For the text-containing cell, return its midpoint in (x, y) coordinate format. 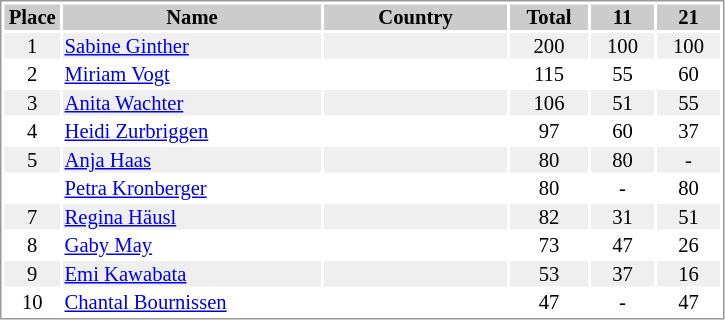
31 (622, 217)
21 (688, 17)
Anita Wachter (192, 103)
1 (32, 46)
97 (549, 131)
Sabine Ginther (192, 46)
3 (32, 103)
7 (32, 217)
Country (416, 17)
Regina Häusl (192, 217)
Total (549, 17)
106 (549, 103)
115 (549, 75)
11 (622, 17)
4 (32, 131)
Emi Kawabata (192, 274)
9 (32, 274)
2 (32, 75)
Name (192, 17)
73 (549, 245)
Miriam Vogt (192, 75)
82 (549, 217)
8 (32, 245)
16 (688, 274)
Heidi Zurbriggen (192, 131)
Place (32, 17)
Petra Kronberger (192, 189)
Chantal Bournissen (192, 303)
53 (549, 274)
10 (32, 303)
5 (32, 160)
200 (549, 46)
Anja Haas (192, 160)
26 (688, 245)
Gaby May (192, 245)
